Return [X, Y] of the center of cell containing provided text 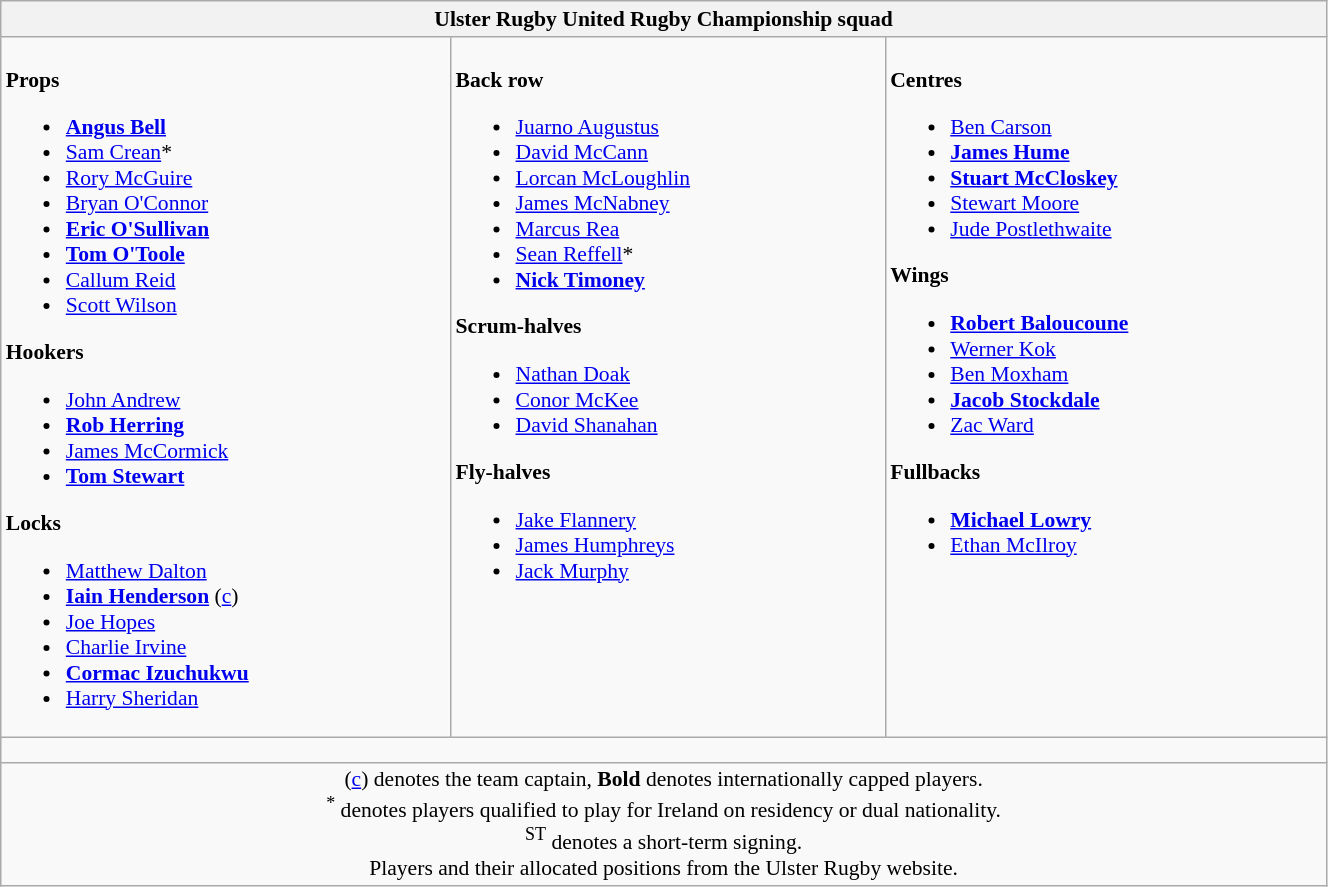
Ulster Rugby United Rugby Championship squad [664, 19]
